Extract the (x, y) coordinate from the center of the cell holding the provided text.  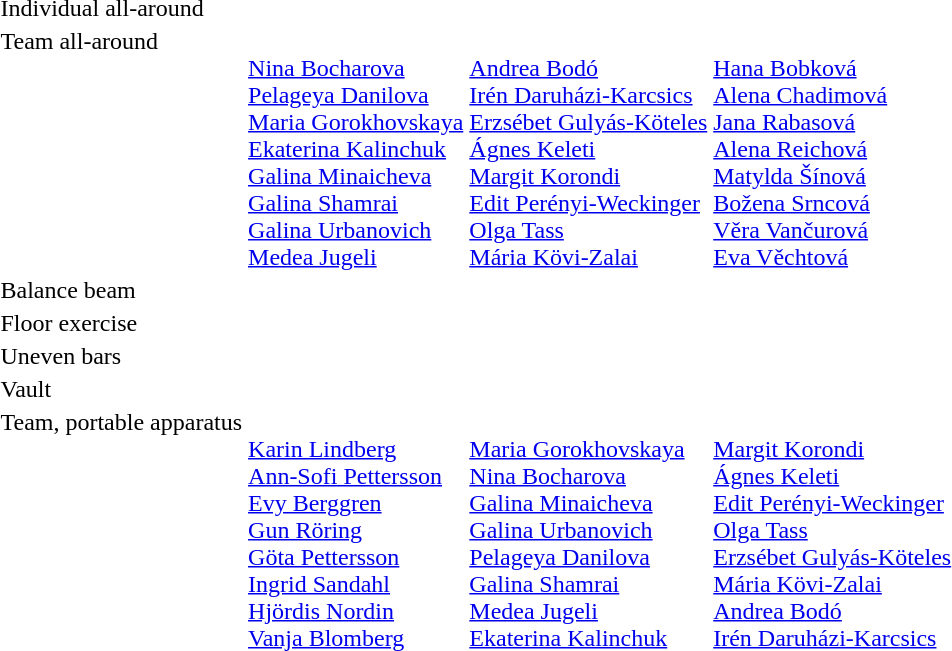
Andrea BodóIrén Daruházi-KarcsicsErzsébet Gulyás-KötelesÁgnes KeletiMargit Korondi Edit Perényi-WeckingerOlga Tass Mária Kövi-Zalai (588, 149)
Nina BocharovaPelageya Danilova Maria GorokhovskayaEkaterina KalinchukGalina MinaichevaGalina ShamraiGalina UrbanovichMedea Jugeli (356, 149)
